Capture the cell that displays the provided text and extract its [X, Y] central coordinate. 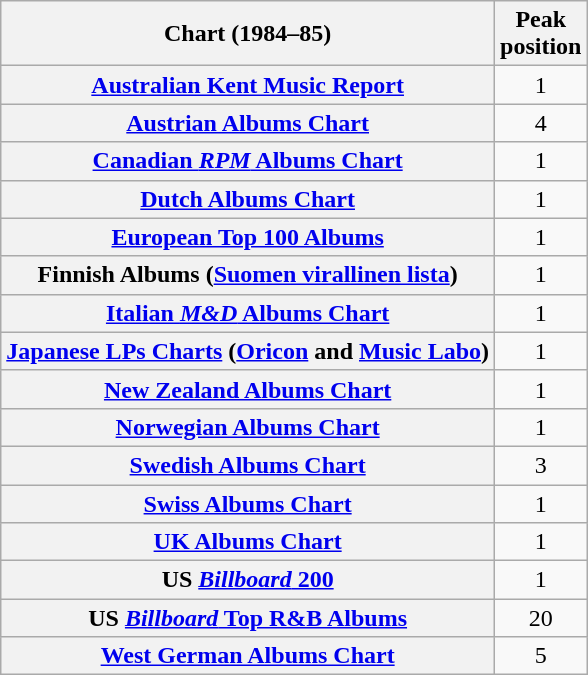
Norwegian Albums Chart [248, 427]
Finnish Albums (Suomen virallinen lista) [248, 275]
Swedish Albums Chart [248, 465]
Peakposition [541, 34]
20 [541, 618]
5 [541, 656]
European Top 100 Albums [248, 237]
West German Albums Chart [248, 656]
Austrian Albums Chart [248, 123]
UK Albums Chart [248, 542]
Italian M&D Albums Chart [248, 313]
Dutch Albums Chart [248, 199]
New Zealand Albums Chart [248, 389]
4 [541, 123]
Australian Kent Music Report [248, 85]
Canadian RPM Albums Chart [248, 161]
Japanese LPs Charts (Oricon and Music Labo) [248, 351]
US Billboard Top R&B Albums [248, 618]
US Billboard 200 [248, 580]
3 [541, 465]
Swiss Albums Chart [248, 503]
Chart (1984–85) [248, 34]
